Output the [X, Y] coordinate of the center of the cell containing the given text.  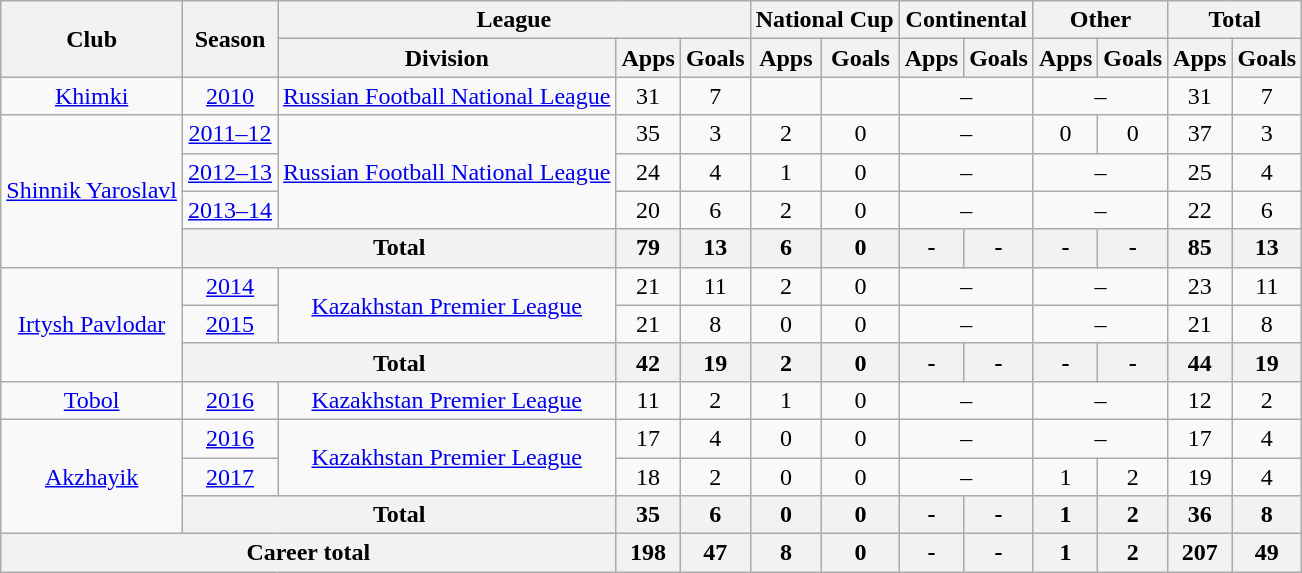
Continental [966, 20]
Career total [308, 553]
79 [648, 248]
Other [1100, 20]
23 [1200, 286]
2013–14 [230, 210]
League [514, 20]
2017 [230, 477]
198 [648, 553]
2014 [230, 286]
2010 [230, 96]
Shinnik Yaroslavl [92, 191]
49 [1267, 553]
85 [1200, 248]
25 [1200, 172]
37 [1200, 134]
Division [447, 58]
National Cup [824, 20]
20 [648, 210]
12 [1200, 400]
207 [1200, 553]
24 [648, 172]
Club [92, 39]
36 [1200, 515]
Tobol [92, 400]
Akzhayik [92, 476]
Season [230, 39]
44 [1200, 362]
18 [648, 477]
22 [1200, 210]
2011–12 [230, 134]
2012–13 [230, 172]
42 [648, 362]
2015 [230, 324]
47 [715, 553]
Khimki [92, 96]
Irtysh Pavlodar [92, 324]
